Provide the (x, y) coordinate of the cell's center where the given text is located.  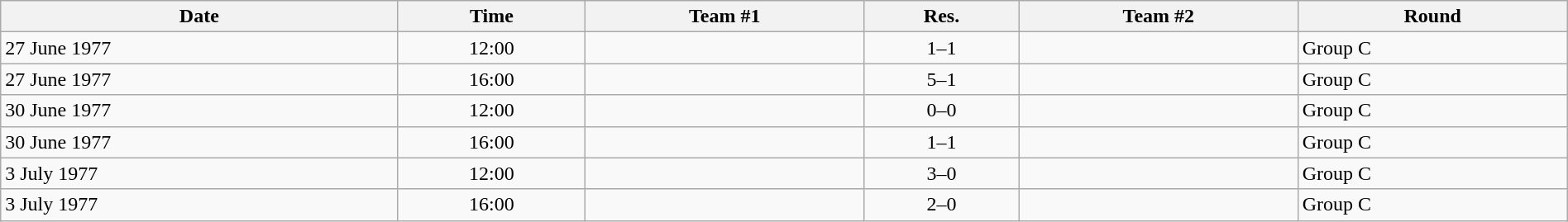
Round (1432, 17)
Res. (942, 17)
Time (491, 17)
Date (199, 17)
3–0 (942, 173)
5–1 (942, 79)
2–0 (942, 205)
Team #2 (1158, 17)
0–0 (942, 111)
Team #1 (724, 17)
